Locate the cell with the specified text and output its [x, y] center coordinate. 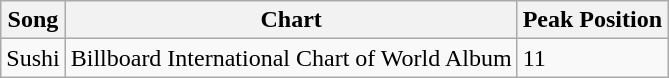
Chart [291, 20]
11 [592, 58]
Sushi [33, 58]
Billboard International Chart of World Album [291, 58]
Peak Position [592, 20]
Song [33, 20]
